Search for the cell housing the specified text and yield its (x, y) center coordinate. 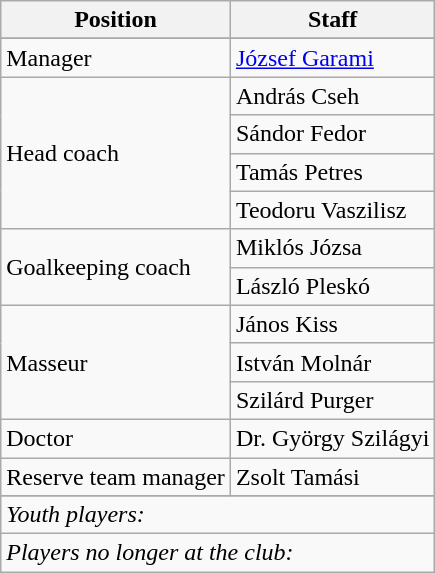
Teodoru Vaszilisz (332, 210)
András Cseh (332, 96)
Youth players: (218, 515)
Players no longer at the club: (218, 553)
Masseur (116, 362)
Zsolt Tamási (332, 477)
Doctor (116, 438)
Sándor Fedor (332, 134)
Position (116, 20)
Staff (332, 20)
Szilárd Purger (332, 400)
István Molnár (332, 362)
Tamás Petres (332, 172)
Goalkeeping coach (116, 267)
József Garami (332, 58)
Dr. György Szilágyi (332, 438)
László Pleskó (332, 286)
Manager (116, 58)
Reserve team manager (116, 477)
János Kiss (332, 324)
Miklós Józsa (332, 248)
Head coach (116, 153)
